Locate the cell with the specified text and output its [X, Y] center coordinate. 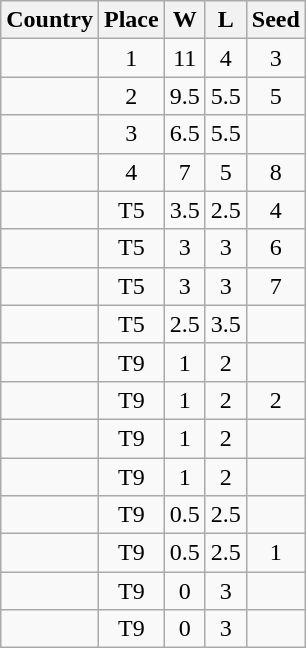
Seed [276, 20]
L [226, 20]
6.5 [184, 134]
W [184, 20]
Place [131, 20]
9.5 [184, 96]
6 [276, 248]
8 [276, 172]
Country [50, 20]
11 [184, 58]
